Return the (X, Y) coordinate for the center point of the cell that contains the specified text.  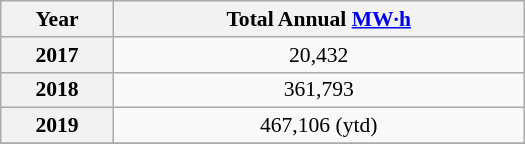
2018 (57, 90)
Year (57, 19)
2017 (57, 55)
361,793 (318, 90)
467,106 (ytd) (318, 126)
20,432 (318, 55)
Total Annual MW·h (318, 19)
2019 (57, 126)
